Return the [X, Y] coordinate for the center point of the cell that contains the specified text.  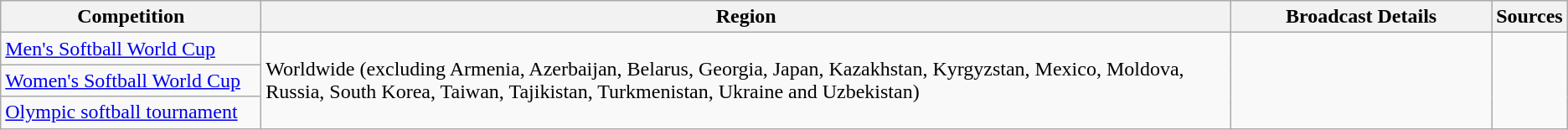
Men's Softball World Cup [131, 49]
Region [746, 17]
Olympic softball tournament [131, 112]
Competition [131, 17]
Broadcast Details [1362, 17]
Sources [1529, 17]
Women's Softball World Cup [131, 81]
